Extract the [x, y] coordinate from the center of the cell holding the provided text.  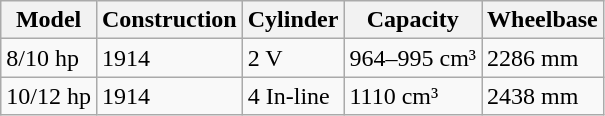
Capacity [413, 20]
2438 mm [543, 96]
4 In-line [293, 96]
1110 cm³ [413, 96]
Cylinder [293, 20]
Model [49, 20]
2286 mm [543, 58]
2 V [293, 58]
Construction [169, 20]
Wheelbase [543, 20]
964–995 cm³ [413, 58]
8/10 hp [49, 58]
10/12 hp [49, 96]
